Provide the [X, Y] coordinate of the cell's center where the given text is located.  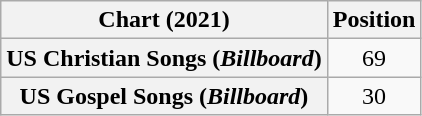
US Christian Songs (Billboard) [164, 58]
Chart (2021) [164, 20]
30 [374, 96]
69 [374, 58]
US Gospel Songs (Billboard) [164, 96]
Position [374, 20]
